Return (x, y) of the center of cell containing provided text 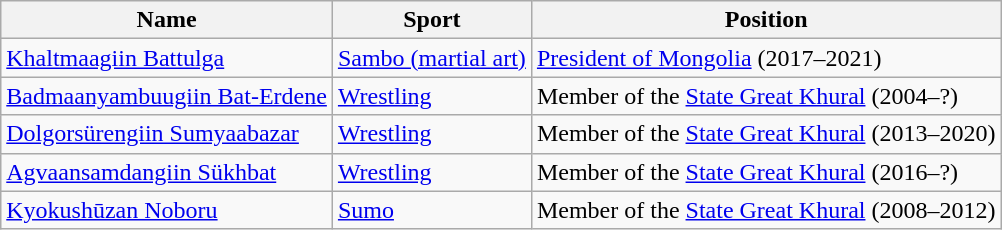
Sumo (432, 210)
Kyokushūzan Noboru (167, 210)
Badmaanyambuugiin Bat-Erdene (167, 96)
President of Mongolia (2017–2021) (766, 58)
Sambo (martial art) (432, 58)
Member of the State Great Khural (2004–?) (766, 96)
Khaltmaagiin Battulga (167, 58)
Member of the State Great Khural (2013–2020) (766, 134)
Name (167, 20)
Member of the State Great Khural (2008–2012) (766, 210)
Sport (432, 20)
Position (766, 20)
Agvaansamdangiin Sükhbat (167, 172)
Member of the State Great Khural (2016–?) (766, 172)
Dolgorsürengiin Sumyaabazar (167, 134)
